Return the (X, Y) coordinate for the center point of the cell that contains the specified text.  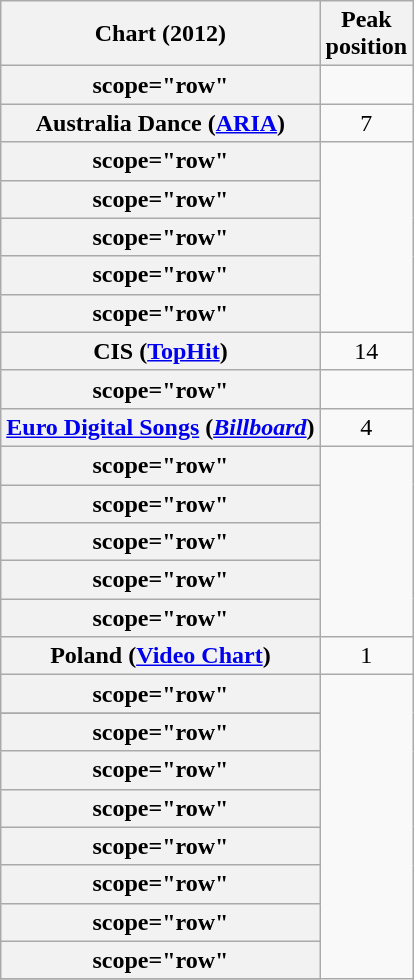
Peakposition (366, 34)
Euro Digital Songs (Billboard) (160, 427)
Poland (Video Chart) (160, 656)
CIS (TopHit) (160, 351)
Australia Dance (ARIA) (160, 123)
14 (366, 351)
7 (366, 123)
4 (366, 427)
1 (366, 656)
Chart (2012) (160, 34)
